Return (X, Y) of the center of cell containing provided text 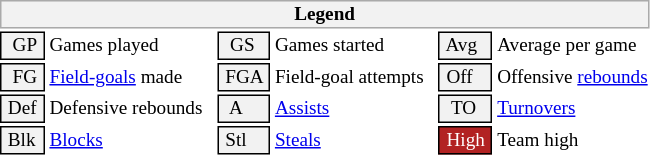
Field-goals made (131, 77)
Avg (466, 46)
GP (22, 46)
Off (466, 77)
Offensive rebounds (573, 77)
Turnovers (573, 108)
Stl (244, 140)
Games started (354, 46)
A (244, 108)
Steals (354, 140)
FG (22, 77)
GS (244, 46)
Defensive rebounds (131, 108)
TO (466, 108)
Team high (573, 140)
Def (22, 108)
Legend (324, 14)
Blk (22, 140)
Average per game (573, 46)
Blocks (131, 140)
High (466, 140)
FGA (244, 77)
Assists (354, 108)
Field-goal attempts (354, 77)
Games played (131, 46)
